Determine the (x, y) coordinate at the center of the cell enclosing the given text.  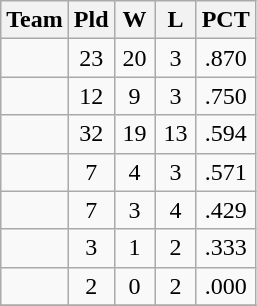
0 (134, 286)
W (134, 20)
12 (91, 96)
13 (176, 134)
L (176, 20)
Team (35, 20)
.870 (226, 58)
.333 (226, 248)
19 (134, 134)
23 (91, 58)
.750 (226, 96)
.594 (226, 134)
32 (91, 134)
.429 (226, 210)
.571 (226, 172)
.000 (226, 286)
9 (134, 96)
20 (134, 58)
PCT (226, 20)
1 (134, 248)
Pld (91, 20)
